Output the (x, y) coordinate of the center of the cell containing the given text.  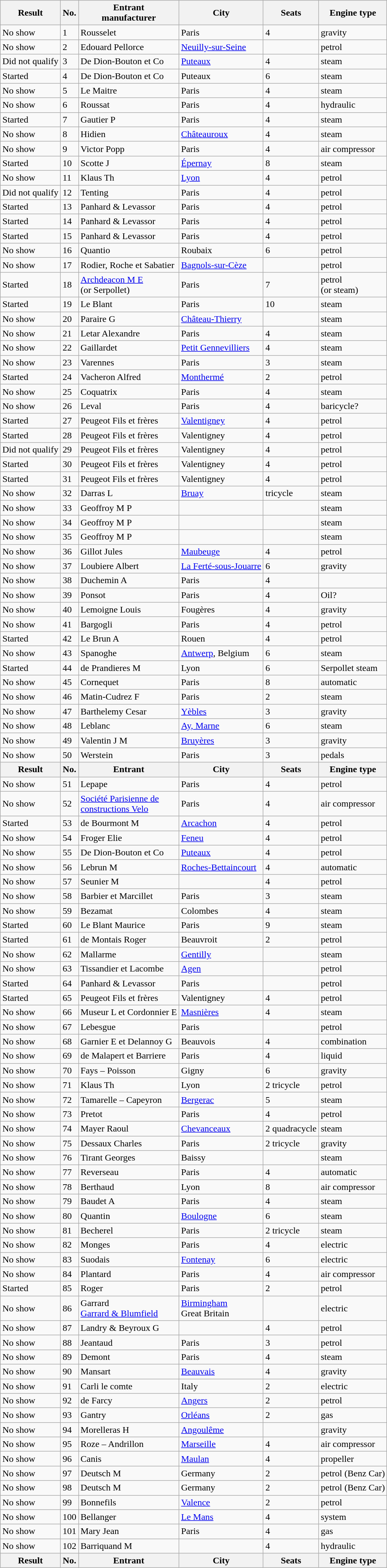
Tenting (129, 192)
53 (69, 823)
58 (69, 896)
Masnières (221, 1012)
Becherel (129, 1230)
Leval (129, 406)
30 (69, 464)
Châteauroux (221, 134)
Tamarelle – Capeyron (129, 1099)
de Bourmont M (129, 823)
Entrantmanufacturer (129, 13)
Beauvroit (221, 940)
Hidien (129, 134)
Maulan (221, 1459)
Gantry (129, 1415)
Reverseau (129, 1172)
Le Brun A (129, 639)
Victor Popp (129, 149)
25 (69, 391)
Barbier et Marcillet (129, 896)
Orléans (221, 1415)
28 (69, 435)
Ay, Marne (221, 726)
Vacheron Alfred (129, 377)
Landry & Beyroux G (129, 1328)
45 (69, 682)
76 (69, 1158)
Barthelemy Cesar (129, 711)
41 (69, 624)
96 (69, 1459)
Gautier P (129, 120)
44 (69, 668)
68 (69, 1041)
Spanoghe (129, 653)
100 (69, 1517)
27 (69, 420)
Neuilly-sur-Seine (221, 47)
Oil? (353, 595)
79 (69, 1201)
baricycle? (353, 406)
71 (69, 1085)
Bagnols-sur-Cèze (221, 265)
Duchemin A (129, 580)
Angers (221, 1401)
Quantin (129, 1216)
Lemoigne Louis (129, 609)
Roches-Bettaincourt (221, 867)
Maubeuge (221, 551)
Valence (221, 1502)
Garnier E et Delannoy G (129, 1041)
91 (69, 1386)
Rousselet (129, 32)
85 (69, 1288)
66 (69, 1012)
52 (69, 803)
La Ferté-sous-Jouarre (221, 566)
61 (69, 940)
Barriquand M (129, 1546)
Mary Jean (129, 1531)
Lebrun M (129, 867)
63 (69, 969)
Fontenay (221, 1259)
82 (69, 1245)
Angoulême (221, 1430)
Berthaud (129, 1187)
Rodier, Roche et Sabatier (129, 265)
Mansart (129, 1371)
Bruay (221, 493)
Boulogne (221, 1216)
98 (69, 1488)
74 (69, 1128)
Varennes (129, 362)
Ponsot (129, 595)
Roubaix (221, 251)
Colombes (221, 911)
50 (69, 755)
Gigny (221, 1070)
99 (69, 1502)
23 (69, 362)
89 (69, 1357)
33 (69, 508)
Cornequet (129, 682)
Demont (129, 1357)
Serpollet steam (353, 668)
de Prandieres M (129, 668)
94 (69, 1430)
Bergerac (221, 1099)
14 (69, 221)
Lebesgue (129, 1027)
46 (69, 697)
Fays – Poisson (129, 1070)
59 (69, 911)
Chevanceaux (221, 1128)
81 (69, 1230)
Leblanc (129, 726)
Pretot (129, 1114)
47 (69, 711)
93 (69, 1415)
tricycle (291, 493)
88 (69, 1342)
Bargogli (129, 624)
36 (69, 551)
73 (69, 1114)
Birmingham Great Britain (221, 1308)
Arcachon (221, 823)
Feneu (221, 838)
97 (69, 1473)
70 (69, 1070)
Canis (129, 1459)
32 (69, 493)
Lepape (129, 784)
15 (69, 236)
Coquatrix (129, 391)
combination (353, 1041)
42 (69, 639)
11 (69, 178)
Morelleras H (129, 1430)
Matin-Cudrez F (129, 697)
Gaillardet (129, 348)
Bellanger (129, 1517)
liquid (353, 1056)
37 (69, 566)
54 (69, 838)
84 (69, 1274)
Rouen (221, 639)
17 (69, 265)
de Farcy (129, 1401)
Jeantaud (129, 1342)
Monges (129, 1245)
83 (69, 1259)
29 (69, 450)
13 (69, 207)
60 (69, 925)
Carli le comte (129, 1386)
Dessaux Charles (129, 1143)
87 (69, 1328)
18 (69, 285)
Letar Alexandre (129, 333)
24 (69, 377)
34 (69, 522)
80 (69, 1216)
72 (69, 1099)
Darras L (129, 493)
pedals (353, 755)
90 (69, 1371)
Garrard Garrard & Blumfield (129, 1308)
77 (69, 1172)
Edouard Pellorce (129, 47)
86 (69, 1308)
de Malapert et Barriere (129, 1056)
Roger (129, 1288)
51 (69, 784)
69 (69, 1056)
Château-Thierry (221, 319)
48 (69, 726)
64 (69, 983)
102 (69, 1546)
Yèbles (221, 711)
Quantio (129, 251)
56 (69, 867)
Antwerp, Belgium (221, 653)
Agen (221, 969)
Valentin J M (129, 740)
Beauvois (221, 1041)
40 (69, 609)
Bezamat (129, 911)
Paraire G (129, 319)
Mallarme (129, 954)
101 (69, 1531)
22 (69, 348)
Petit Gennevilliers (221, 348)
Museur L et Cordonnier E (129, 1012)
21 (69, 333)
49 (69, 740)
35 (69, 537)
38 (69, 580)
Baudet A (129, 1201)
Gentilly (221, 954)
Archdeacon M E (or Serpollet) (129, 285)
Tirant Georges (129, 1158)
Suodais (129, 1259)
31 (69, 479)
Fougères (221, 609)
Société Parisienne de constructions Velo (129, 803)
95 (69, 1444)
Tissandier et Lacombe (129, 969)
1 (69, 32)
57 (69, 881)
Baissy (221, 1158)
62 (69, 954)
system (353, 1517)
55 (69, 852)
Roussat (129, 105)
Marseille (221, 1444)
16 (69, 251)
Monthermé (221, 377)
2 quadracycle (291, 1128)
39 (69, 595)
Le Blant (129, 304)
Scotte J (129, 163)
Le Maitre (129, 91)
propeller (353, 1459)
65 (69, 998)
43 (69, 653)
Seunier M (129, 881)
petrol (or steam) (353, 285)
Italy (221, 1386)
Le Mans (221, 1517)
67 (69, 1027)
Mayer Raoul (129, 1128)
20 (69, 319)
26 (69, 406)
Bonnefils (129, 1502)
Plantard (129, 1274)
Bruyères (221, 740)
Beauvais (221, 1371)
19 (69, 304)
de Montais Roger (129, 940)
Werstein (129, 755)
78 (69, 1187)
75 (69, 1143)
Froger Elie (129, 838)
12 (69, 192)
92 (69, 1401)
Le Blant Maurice (129, 925)
Roze – Andrillon (129, 1444)
Épernay (221, 163)
Loubiere Albert (129, 566)
Gillot Jules (129, 551)
